Identify which cell holds the provided text, then report its (x, y) central coordinate. 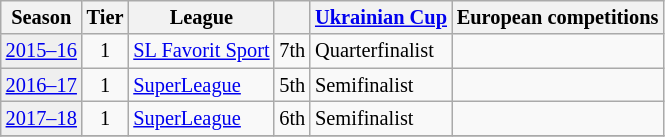
Ukrainian Cup (381, 17)
Season (42, 17)
7th (292, 51)
League (201, 17)
2016–17 (42, 85)
Tier (106, 17)
2017–18 (42, 118)
2015–16 (42, 51)
SL Favorit Sport (201, 51)
European competitions (558, 17)
Quarterfinalist (381, 51)
6th (292, 118)
5th (292, 85)
